Return the [X, Y] coordinate for the center point of the cell that contains the specified text.  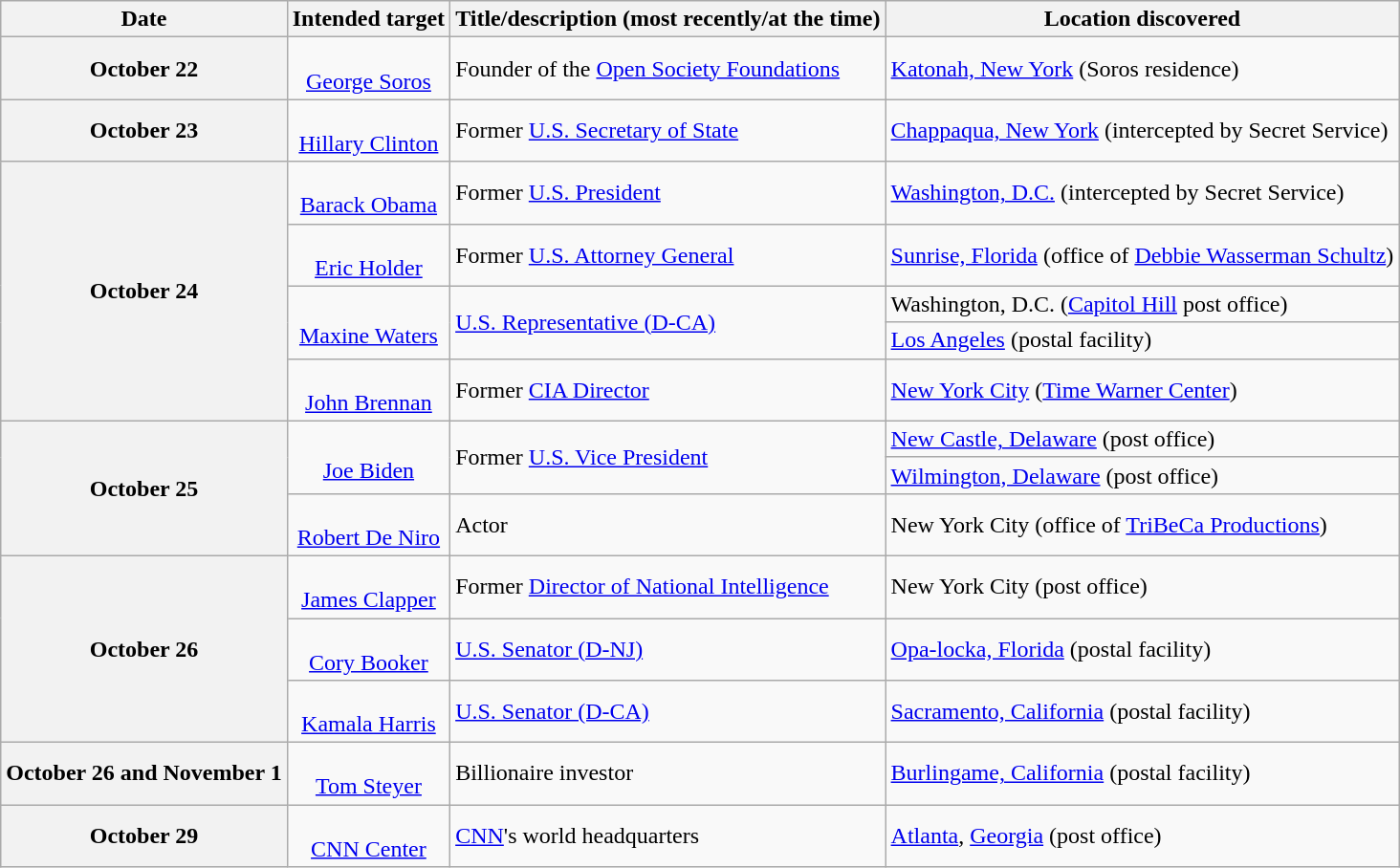
U.S. Senator (D-CA) [667, 711]
Location discovered [1142, 19]
John Brennan [368, 390]
New York City (office of TriBeCa Productions) [1142, 524]
Intended target [368, 19]
Katonah, New York (Soros residence) [1142, 69]
Actor [667, 524]
George Soros [368, 69]
Former U.S. Vice President [667, 457]
Barack Obama [368, 193]
Title/description (most recently/at the time) [667, 19]
Billionaire investor [667, 774]
Washington, D.C. (Capitol Hill post office) [1142, 304]
New Castle, Delaware (post office) [1142, 439]
James Clapper [368, 587]
Wilmington, Delaware (post office) [1142, 475]
Former U.S. President [667, 193]
Robert De Niro [368, 524]
Kamala Harris [368, 711]
Former U.S. Secretary of State [667, 130]
October 23 [143, 130]
October 22 [143, 69]
Joe Biden [368, 457]
Maxine Waters [368, 322]
Washington, D.C. (intercepted by Secret Service) [1142, 193]
New York City (post office) [1142, 587]
U.S. Senator (D-NJ) [667, 648]
Former U.S. Attorney General [667, 254]
Cory Booker [368, 648]
New York City (Time Warner Center) [1142, 390]
CNN's world headquarters [667, 835]
Former Director of National Intelligence [667, 587]
October 29 [143, 835]
October 26 and November 1 [143, 774]
Former CIA Director [667, 390]
Los Angeles (postal facility) [1142, 340]
Founder of the Open Society Foundations [667, 69]
October 24 [143, 291]
Atlanta, Georgia (post office) [1142, 835]
Date [143, 19]
U.S. Representative (D-CA) [667, 322]
Tom Steyer [368, 774]
Chappaqua, New York (intercepted by Secret Service) [1142, 130]
Opa-locka, Florida (postal facility) [1142, 648]
Eric Holder [368, 254]
CNN Center [368, 835]
Hillary Clinton [368, 130]
October 25 [143, 488]
October 26 [143, 648]
Sunrise, Florida (office of Debbie Wasserman Schultz) [1142, 254]
Sacramento, California (postal facility) [1142, 711]
Burlingame, California (postal facility) [1142, 774]
